Return (x, y) of the center of cell containing provided text 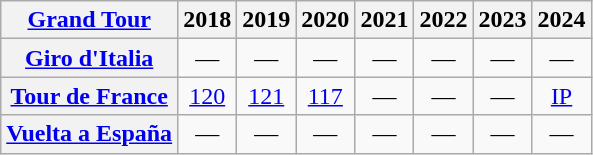
2019 (266, 20)
Grand Tour (90, 20)
117 (326, 96)
2022 (444, 20)
2024 (562, 20)
2018 (208, 20)
Vuelta a España (90, 134)
Tour de France (90, 96)
Giro d'Italia (90, 58)
2021 (384, 20)
120 (208, 96)
IP (562, 96)
2020 (326, 20)
2023 (502, 20)
121 (266, 96)
